Provide the (X, Y) coordinate of the cell's center where the given text is located.  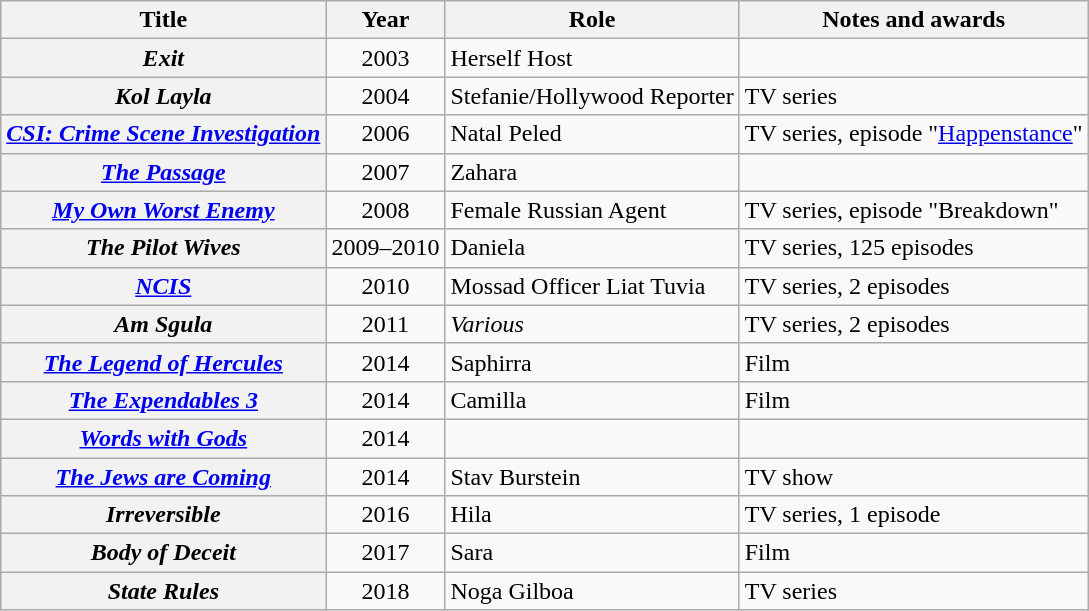
Hila (592, 515)
My Own Worst Enemy (164, 210)
Noga Gilboa (592, 591)
2006 (386, 134)
Am Sgula (164, 324)
Role (592, 20)
Title (164, 20)
The Pilot Wives (164, 248)
TV series, 1 episode (914, 515)
Stefanie/Hollywood Reporter (592, 96)
Stav Burstein (592, 477)
Herself Host (592, 58)
Saphirra (592, 362)
Various (592, 324)
2009–2010 (386, 248)
2016 (386, 515)
TV show (914, 477)
2003 (386, 58)
Sara (592, 553)
Body of Deceit (164, 553)
Female Russian Agent (592, 210)
State Rules (164, 591)
Natal Peled (592, 134)
Zahara (592, 172)
2011 (386, 324)
TV series, 125 episodes (914, 248)
2017 (386, 553)
TV series, episode "Breakdown" (914, 210)
Mossad Officer Liat Tuvia (592, 286)
Kol Layla (164, 96)
TV series, episode "Happenstance" (914, 134)
NCIS (164, 286)
Daniela (592, 248)
2007 (386, 172)
The Expendables 3 (164, 400)
Words with Gods (164, 438)
Notes and awards (914, 20)
2008 (386, 210)
Irreversible (164, 515)
The Jews are Coming (164, 477)
The Legend of Hercules (164, 362)
2018 (386, 591)
Exit (164, 58)
2004 (386, 96)
Camilla (592, 400)
Year (386, 20)
CSI: Crime Scene Investigation (164, 134)
The Passage (164, 172)
2010 (386, 286)
